Capture the cell that displays the provided text and extract its [X, Y] central coordinate. 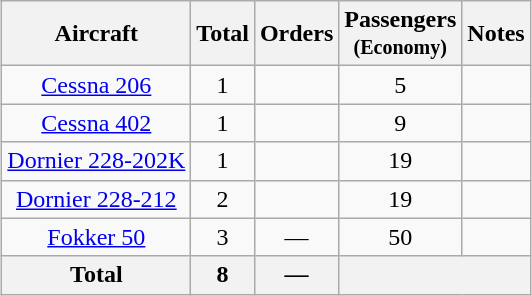
Passengers(Economy) [400, 34]
Orders [296, 34]
Cessna 402 [96, 123]
3 [223, 237]
Aircraft [96, 34]
8 [223, 275]
Notes [496, 34]
Cessna 206 [96, 85]
2 [223, 199]
Dornier 228-212 [96, 199]
9 [400, 123]
50 [400, 237]
Fokker 50 [96, 237]
5 [400, 85]
Dornier 228-202K [96, 161]
